Pinpoint the cell where the given text exists, returning its (x, y) midpoint coordinate. 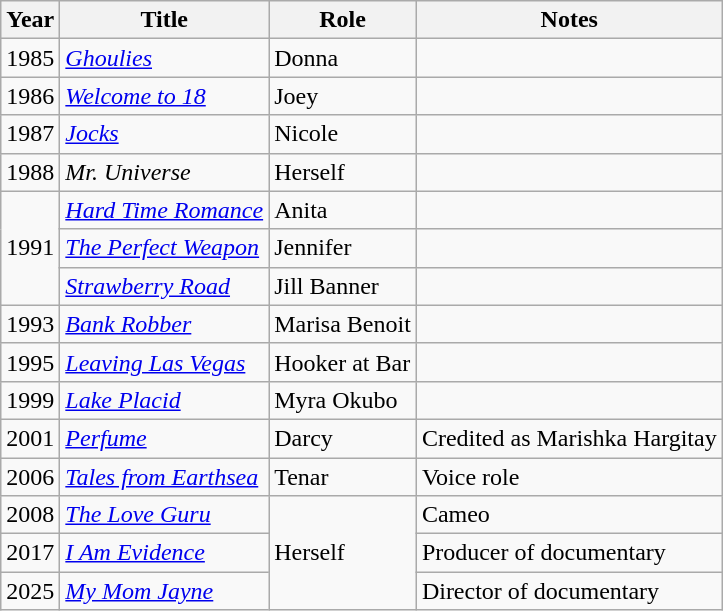
Jocks (164, 134)
Joey (343, 96)
I Am Evidence (164, 553)
Jennifer (343, 248)
The Perfect Weapon (164, 248)
2017 (30, 553)
Tenar (343, 477)
Year (30, 20)
Darcy (343, 438)
Strawberry Road (164, 286)
1993 (30, 324)
Producer of documentary (569, 553)
Notes (569, 20)
Anita (343, 210)
Marisa Benoit (343, 324)
Perfume (164, 438)
Myra Okubo (343, 400)
The Love Guru (164, 515)
Nicole (343, 134)
2008 (30, 515)
Ghoulies (164, 58)
Welcome to 18 (164, 96)
2001 (30, 438)
My Mom Jayne (164, 591)
1985 (30, 58)
Lake Placid (164, 400)
Bank Robber (164, 324)
Voice role (569, 477)
Donna (343, 58)
Hooker at Bar (343, 362)
1995 (30, 362)
1999 (30, 400)
Jill Banner (343, 286)
Hard Time Romance (164, 210)
1986 (30, 96)
1991 (30, 248)
Title (164, 20)
Credited as Marishka Hargitay (569, 438)
Cameo (569, 515)
Role (343, 20)
Director of documentary (569, 591)
1988 (30, 172)
Leaving Las Vegas (164, 362)
Tales from Earthsea (164, 477)
Mr. Universe (164, 172)
2025 (30, 591)
1987 (30, 134)
2006 (30, 477)
